Search for the cell housing the specified text and yield its [X, Y] center coordinate. 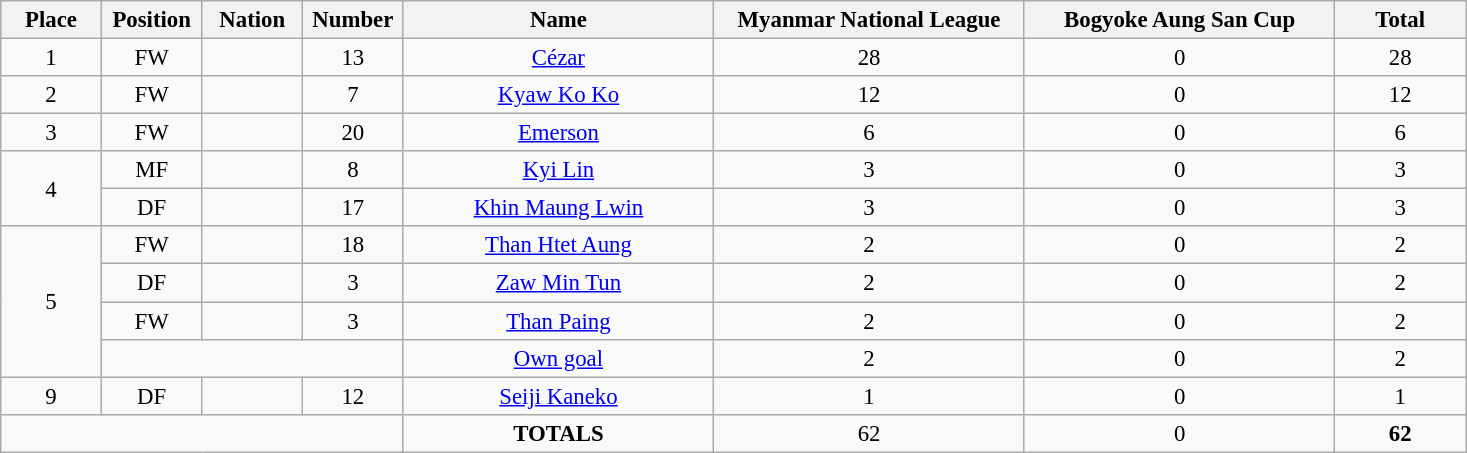
5 [52, 301]
17 [354, 208]
Nation [252, 20]
Bogyoke Aung San Cup [1180, 20]
20 [354, 133]
Kyi Lin [558, 170]
Than Paing [558, 321]
Than Htet Aung [558, 245]
Number [354, 20]
18 [354, 245]
Place [52, 20]
Emerson [558, 133]
9 [52, 396]
Zaw Min Tun [558, 283]
7 [354, 95]
4 [52, 188]
Myanmar National League [870, 20]
Seiji Kaneko [558, 396]
Khin Maung Lwin [558, 208]
Own goal [558, 358]
Total [1400, 20]
Name [558, 20]
MF [152, 170]
8 [354, 170]
TOTALS [558, 433]
Position [152, 20]
13 [354, 58]
Cézar [558, 58]
Kyaw Ko Ko [558, 95]
